Pinpoint the cell where the given text exists, returning its [X, Y] midpoint coordinate. 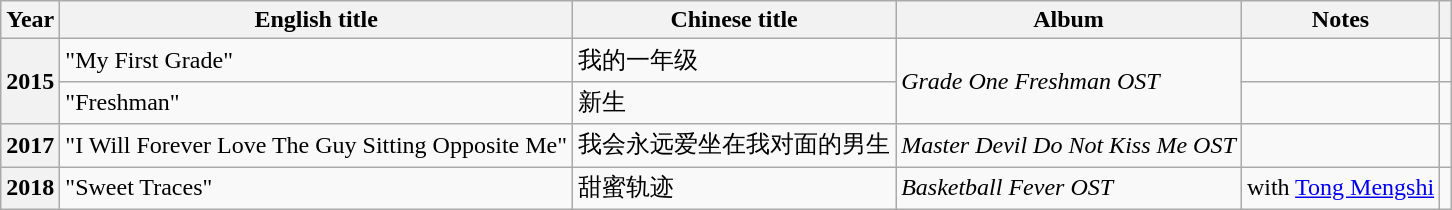
新生 [734, 102]
2017 [30, 146]
"My First Grade" [316, 60]
我会永远爱坐在我对面的男生 [734, 146]
甜蜜轨迹 [734, 188]
Grade One Freshman OST [1069, 82]
Basketball Fever OST [1069, 188]
"Sweet Traces" [316, 188]
Master Devil Do Not Kiss Me OST [1069, 146]
Year [30, 20]
English title [316, 20]
Notes [1340, 20]
Chinese title [734, 20]
2018 [30, 188]
with Tong Mengshi [1340, 188]
"Freshman" [316, 102]
"I Will Forever Love The Guy Sitting Opposite Me" [316, 146]
Album [1069, 20]
2015 [30, 82]
我的一年级 [734, 60]
